Determine the (X, Y) coordinate at the center of the cell enclosing the given text.  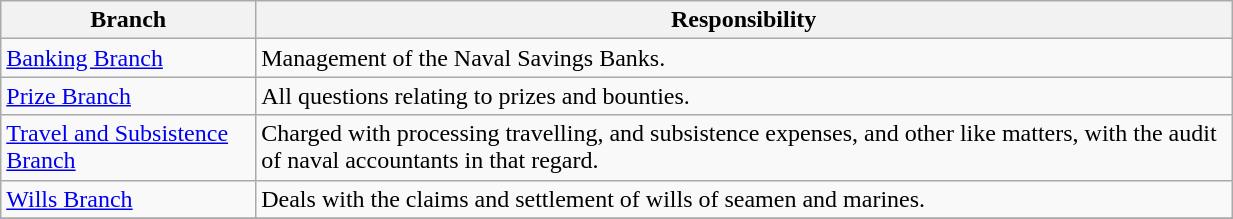
All questions relating to prizes and bounties. (744, 96)
Wills Branch (128, 199)
Prize Branch (128, 96)
Branch (128, 20)
Travel and Subsistence Branch (128, 148)
Banking Branch (128, 58)
Charged with processing travelling, and subsistence expenses, and other like matters, with the audit of naval accountants in that regard. (744, 148)
Deals with the claims and settlement of wills of seamen and marines. (744, 199)
Responsibility (744, 20)
Management of the Naval Savings Banks. (744, 58)
